Return the (X, Y) coordinate for the center point of the cell that contains the specified text.  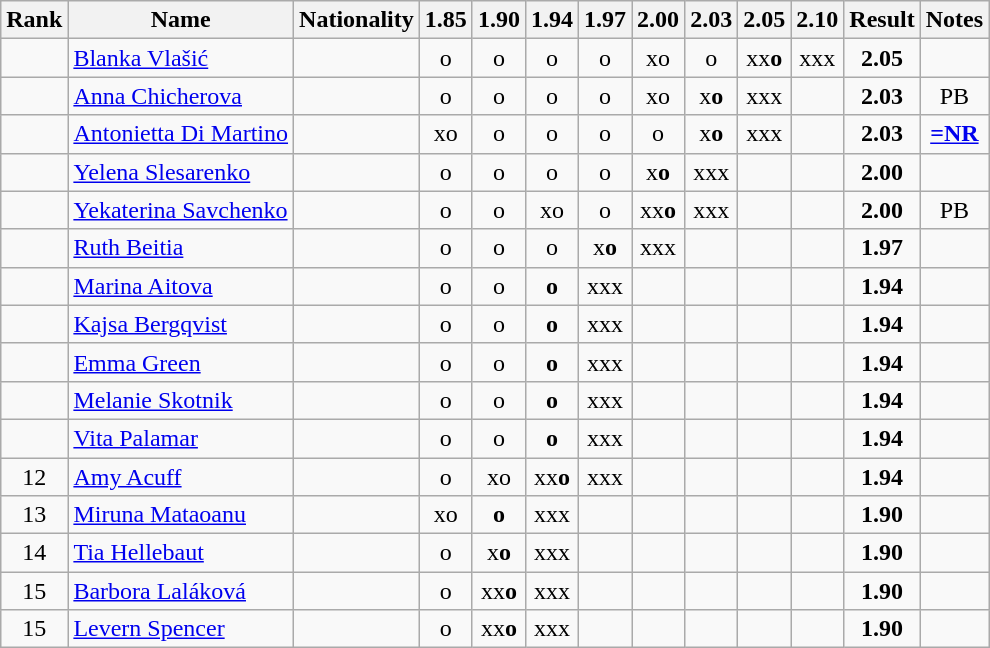
14 (34, 553)
Result (882, 20)
Kajsa Bergqvist (181, 324)
13 (34, 515)
Nationality (357, 20)
12 (34, 477)
Miruna Mataoanu (181, 515)
Antonietta Di Martino (181, 134)
Marina Aitova (181, 286)
Barbora Laláková (181, 591)
=NR (954, 134)
1.85 (446, 20)
Anna Chicherova (181, 96)
Amy Acuff (181, 477)
Notes (954, 20)
Name (181, 20)
Levern Spencer (181, 629)
Emma Green (181, 362)
Vita Palamar (181, 438)
Melanie Skotnik (181, 400)
Rank (34, 20)
2.10 (818, 20)
Yekaterina Savchenko (181, 210)
Tia Hellebaut (181, 553)
Yelena Slesarenko (181, 172)
Ruth Beitia (181, 248)
Blanka Vlašić (181, 58)
